Pinpoint the cell where the given text exists, returning its (X, Y) midpoint coordinate. 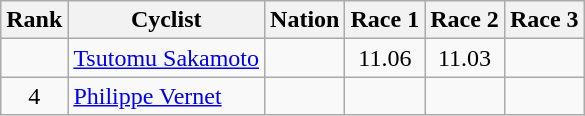
Philippe Vernet (166, 96)
Race 1 (385, 20)
11.03 (465, 58)
4 (34, 96)
Rank (34, 20)
Tsutomu Sakamoto (166, 58)
Race 2 (465, 20)
Cyclist (166, 20)
11.06 (385, 58)
Nation (305, 20)
Race 3 (544, 20)
